Search for the cell housing the specified text and yield its [x, y] center coordinate. 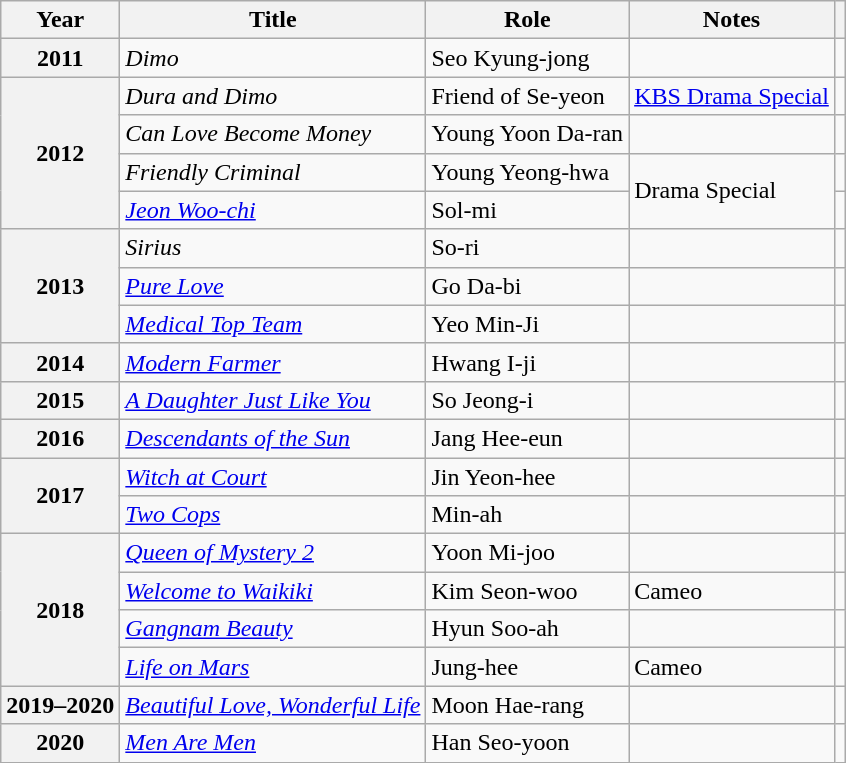
Kim Seon-woo [528, 591]
Beautiful Love, Wonderful Life [273, 705]
Jeon Woo-chi [273, 210]
Friend of Se-yeon [528, 96]
Can Love Become Money [273, 134]
Descendants of the Sun [273, 438]
Young Yoon Da-ran [528, 134]
Dimo [273, 58]
Jang Hee-eun [528, 438]
Min-ah [528, 515]
Witch at Court [273, 477]
Sirius [273, 248]
2017 [60, 496]
Hwang I-ji [528, 362]
2012 [60, 153]
Year [60, 20]
Men Are Men [273, 743]
Pure Love [273, 286]
Title [273, 20]
Dura and Dimo [273, 96]
Jin Yeon-hee [528, 477]
Two Cops [273, 515]
Welcome to Waikiki [273, 591]
Gangnam Beauty [273, 629]
Han Seo-yoon [528, 743]
Queen of Mystery 2 [273, 553]
Young Yeong-hwa [528, 172]
2011 [60, 58]
A Daughter Just Like You [273, 400]
Friendly Criminal [273, 172]
Moon Hae-rang [528, 705]
So Jeong-i [528, 400]
Hyun Soo-ah [528, 629]
2014 [60, 362]
Yeo Min-Ji [528, 324]
2020 [60, 743]
KBS Drama Special [732, 96]
Life on Mars [273, 667]
Jung-hee [528, 667]
Notes [732, 20]
Yoon Mi-joo [528, 553]
2016 [60, 438]
2018 [60, 610]
2019–2020 [60, 705]
2013 [60, 286]
Modern Farmer [273, 362]
Drama Special [732, 191]
Medical Top Team [273, 324]
Go Da-bi [528, 286]
Seo Kyung-jong [528, 58]
So-ri [528, 248]
Sol-mi [528, 210]
2015 [60, 400]
Role [528, 20]
